Provide the (x, y) coordinate of the cell's center where the given text is located.  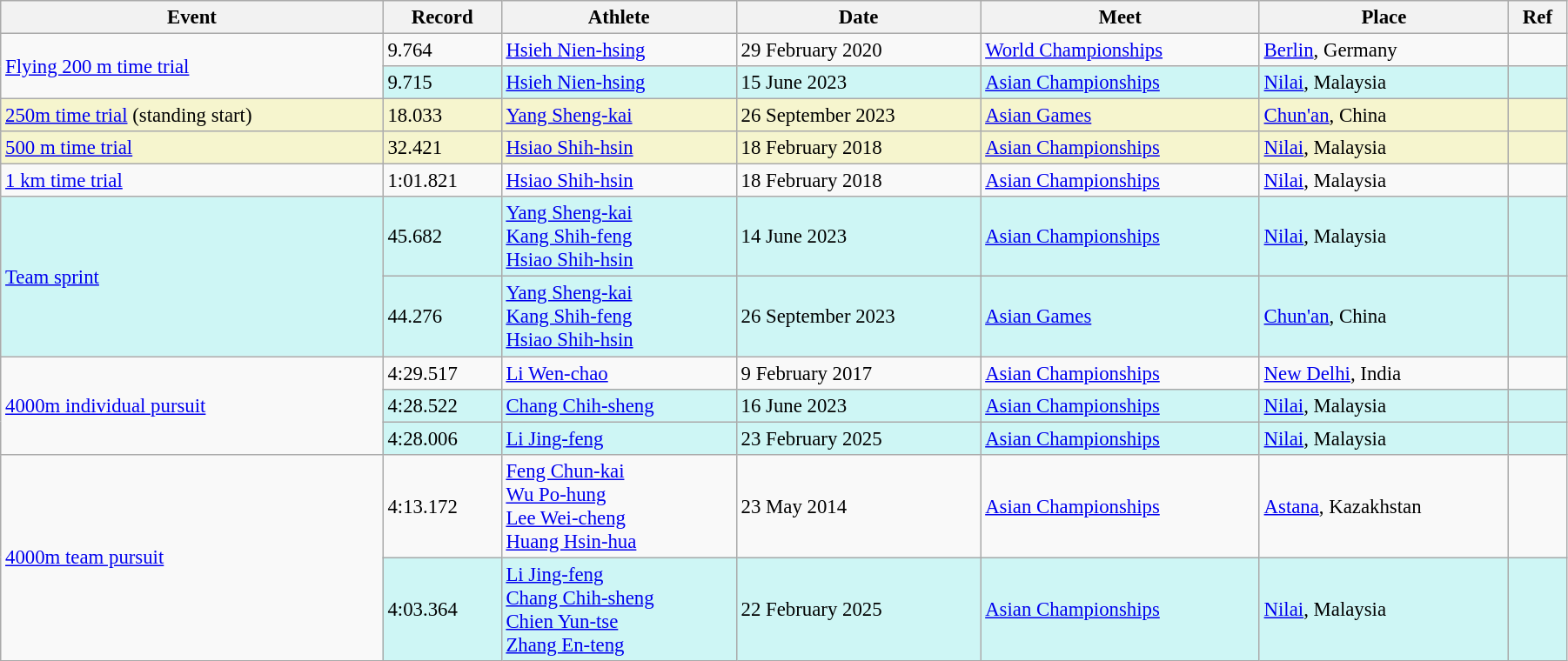
Place (1384, 17)
Flying 200 m time trial (191, 66)
1 km time trial (191, 181)
Ref (1537, 17)
Meet (1120, 17)
9.715 (442, 83)
23 February 2025 (858, 438)
Li Jing-fengChang Chih-shengChien Yun-tseZhang En-teng (619, 609)
Yang Sheng-kai (619, 116)
Li Jing-feng (619, 438)
23 May 2014 (858, 506)
45.682 (442, 237)
1:01.821 (442, 181)
250m time trial (standing start) (191, 116)
Chang Chih-sheng (619, 405)
Date (858, 17)
44.276 (442, 317)
World Championships (1120, 50)
Berlin, Germany (1384, 50)
Record (442, 17)
16 June 2023 (858, 405)
Athlete (619, 17)
9 February 2017 (858, 373)
4:29.517 (442, 373)
4:13.172 (442, 506)
32.421 (442, 148)
Team sprint (191, 277)
4:03.364 (442, 609)
9.764 (442, 50)
New Delhi, India (1384, 373)
18.033 (442, 116)
4000m team pursuit (191, 557)
14 June 2023 (858, 237)
29 February 2020 (858, 50)
Li Wen-chao (619, 373)
Astana, Kazakhstan (1384, 506)
4000m individual pursuit (191, 405)
4:28.522 (442, 405)
Event (191, 17)
15 June 2023 (858, 83)
500 m time trial (191, 148)
Feng Chun-kaiWu Po-hungLee Wei-chengHuang Hsin-hua (619, 506)
4:28.006 (442, 438)
22 February 2025 (858, 609)
